Locate the cell with the specified text and output its (x, y) center coordinate. 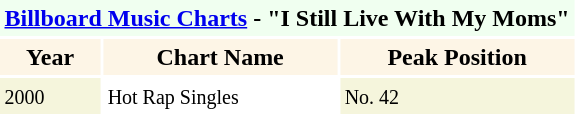
Year (50, 57)
No. 42 (457, 96)
Peak Position (457, 57)
Hot Rap Singles (220, 96)
Billboard Music Charts - "I Still Live With My Moms" (287, 18)
Chart Name (220, 57)
2000 (50, 96)
